Locate the cell with the specified text and output its [X, Y] center coordinate. 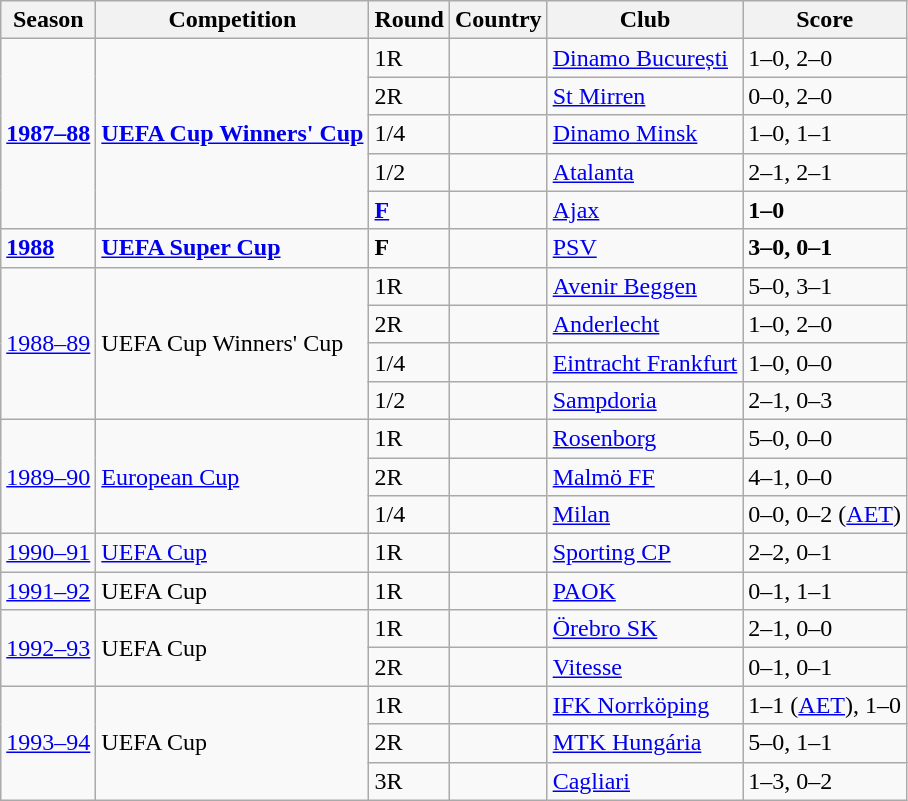
5–0, 1–1 [825, 743]
1–0 [825, 210]
1987–88 [48, 134]
4–1, 0–0 [825, 477]
5–0, 3–1 [825, 286]
2–1, 2–1 [825, 172]
0–0, 2–0 [825, 96]
1993–94 [48, 743]
Season [48, 20]
UEFA Super Cup [232, 248]
Rosenborg [645, 438]
Dinamo București [645, 58]
1990–91 [48, 553]
Vitesse [645, 667]
Club [645, 20]
1988 [48, 248]
Competition [232, 20]
2–1, 0–0 [825, 629]
1992–93 [48, 648]
3R [409, 781]
Sporting CP [645, 553]
1–1 (AET), 1–0 [825, 705]
Anderlecht [645, 324]
0–0, 0–2 (AET) [825, 515]
Sampdoria [645, 400]
0–1, 1–1 [825, 591]
Country [498, 20]
1–0, 1–1 [825, 134]
PSV [645, 248]
3–0, 0–1 [825, 248]
1988–89 [48, 343]
2–1, 0–3 [825, 400]
St Mirren [645, 96]
1–3, 0–2 [825, 781]
5–0, 0–0 [825, 438]
Ajax [645, 210]
Atalanta [645, 172]
Cagliari [645, 781]
Milan [645, 515]
Malmö FF [645, 477]
Dinamo Minsk [645, 134]
European Cup [232, 476]
Score [825, 20]
Round [409, 20]
Avenir Beggen [645, 286]
Örebro SK [645, 629]
IFK Norrköping [645, 705]
MTK Hungária [645, 743]
2–2, 0–1 [825, 553]
1989–90 [48, 476]
1–0, 0–0 [825, 362]
PAOK [645, 591]
Eintracht Frankfurt [645, 362]
0–1, 0–1 [825, 667]
1991–92 [48, 591]
